Identify which cell holds the provided text, then report its (X, Y) central coordinate. 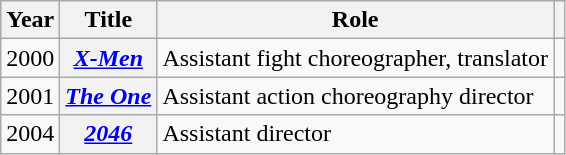
The One (108, 96)
2000 (30, 58)
Year (30, 20)
X-Men (108, 58)
Role (356, 20)
Assistant fight choreographer, translator (356, 58)
Assistant director (356, 134)
2001 (30, 96)
2046 (108, 134)
Title (108, 20)
Assistant action choreography director (356, 96)
2004 (30, 134)
